Find where the given text appears and provide that cell's center as (x, y) coordinate. 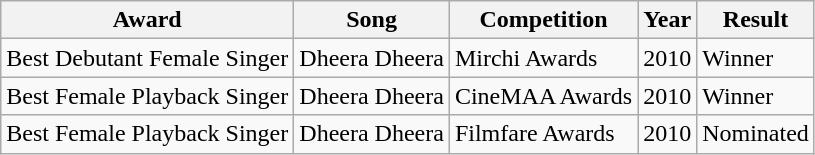
Best Debutant Female Singer (148, 58)
Filmfare Awards (543, 134)
Mirchi Awards (543, 58)
Result (756, 20)
Competition (543, 20)
Year (668, 20)
Nominated (756, 134)
CineMAA Awards (543, 96)
Award (148, 20)
Song (372, 20)
